Search for the cell housing the specified text and yield its [x, y] center coordinate. 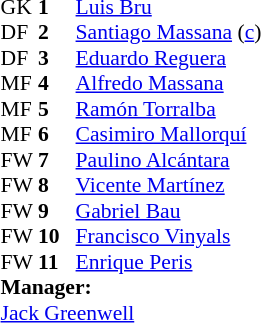
4 [57, 83]
5 [57, 109]
2 [57, 33]
11 [57, 262]
3 [57, 58]
9 [57, 211]
10 [57, 237]
8 [57, 185]
6 [57, 135]
7 [57, 160]
